Pinpoint the cell where the given text exists, returning its [x, y] midpoint coordinate. 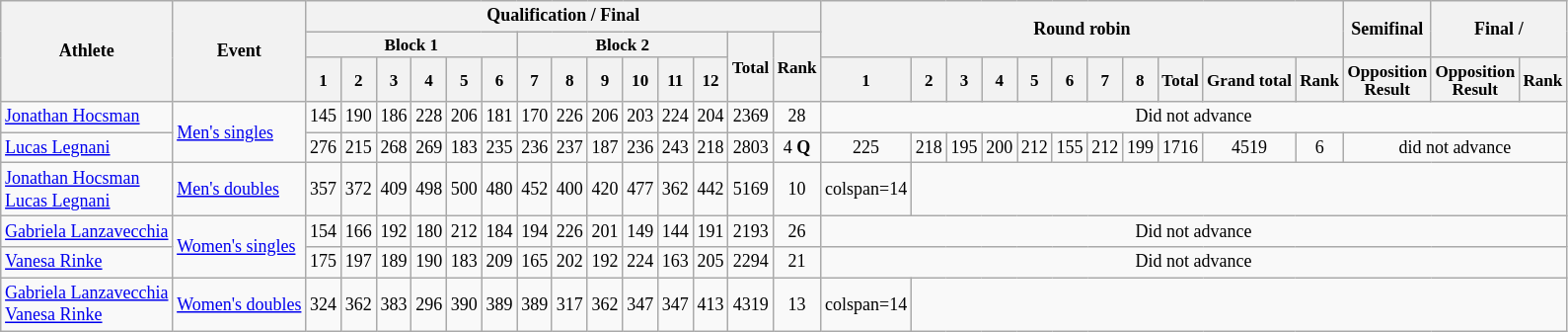
Event [239, 51]
Jonathan Hocsman [87, 117]
442 [710, 190]
163 [675, 263]
154 [324, 231]
11 [675, 79]
228 [429, 117]
Men's doubles [239, 190]
4 Q [796, 148]
2369 [751, 117]
Vanesa Rinke [87, 263]
Athlete [87, 51]
4319 [751, 304]
165 [535, 263]
225 [866, 148]
145 [324, 117]
189 [394, 263]
9 [605, 79]
184 [499, 231]
480 [499, 190]
175 [324, 263]
498 [429, 190]
Women's doubles [239, 304]
Jonathan HocsmanLucas Legnani [87, 190]
Women's singles [239, 247]
195 [964, 148]
155 [1070, 148]
203 [640, 117]
1716 [1180, 148]
21 [796, 263]
191 [710, 231]
Qualification / Final [563, 16]
Gabriela Lanzavecchia [87, 231]
170 [535, 117]
268 [394, 148]
2193 [751, 231]
26 [796, 231]
144 [675, 231]
500 [464, 190]
Gabriela LanzavecchiaVanesa Rinke [87, 304]
235 [499, 148]
215 [358, 148]
243 [675, 148]
477 [640, 190]
276 [324, 148]
194 [535, 231]
237 [569, 148]
452 [535, 190]
186 [394, 117]
390 [464, 304]
197 [358, 263]
187 [605, 148]
Men's singles [239, 132]
400 [569, 190]
28 [796, 117]
5169 [751, 190]
2294 [751, 263]
383 [394, 304]
did not advance [1455, 148]
204 [710, 117]
12 [710, 79]
201 [605, 231]
413 [710, 304]
181 [499, 117]
357 [324, 190]
Final / [1498, 30]
Round robin [1083, 30]
420 [605, 190]
372 [358, 190]
Lucas Legnani [87, 148]
Semifinal [1387, 30]
Grand total [1249, 79]
296 [429, 304]
269 [429, 148]
209 [499, 263]
205 [710, 263]
149 [640, 231]
166 [358, 231]
409 [394, 190]
202 [569, 263]
Block 2 [623, 44]
317 [569, 304]
199 [1141, 148]
180 [429, 231]
2803 [751, 148]
324 [324, 304]
200 [1000, 148]
13 [796, 304]
Block 1 [411, 44]
4519 [1249, 148]
